Provide the (x, y) coordinate of the cell's center where the given text is located.  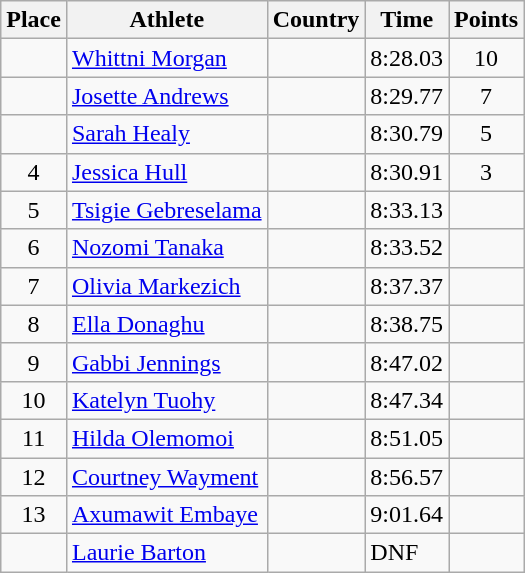
Tsigie Gebreselama (166, 210)
Athlete (166, 20)
8:37.37 (407, 286)
8:51.05 (407, 438)
Olivia Markezich (166, 286)
Josette Andrews (166, 96)
4 (34, 172)
Courtney Wayment (166, 477)
8:47.02 (407, 362)
Time (407, 20)
3 (486, 172)
Laurie Barton (166, 553)
8:28.03 (407, 58)
8:33.52 (407, 248)
8:56.57 (407, 477)
Whittni Morgan (166, 58)
Nozomi Tanaka (166, 248)
13 (34, 515)
8:47.34 (407, 400)
8:30.91 (407, 172)
DNF (407, 553)
8:33.13 (407, 210)
Ella Donaghu (166, 324)
8:29.77 (407, 96)
12 (34, 477)
Hilda Olemomoi (166, 438)
11 (34, 438)
Jessica Hull (166, 172)
8:38.75 (407, 324)
Place (34, 20)
Points (486, 20)
9:01.64 (407, 515)
Sarah Healy (166, 134)
9 (34, 362)
6 (34, 248)
8 (34, 324)
Axumawit Embaye (166, 515)
8:30.79 (407, 134)
Country (316, 20)
Gabbi Jennings (166, 362)
Katelyn Tuohy (166, 400)
